Pinpoint the cell where the given text exists, returning its (x, y) midpoint coordinate. 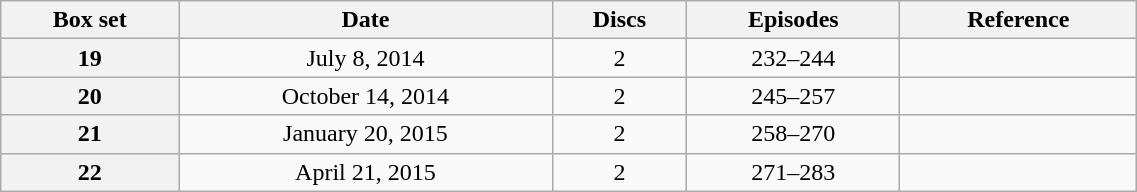
Discs (620, 20)
July 8, 2014 (366, 58)
258–270 (794, 134)
January 20, 2015 (366, 134)
271–283 (794, 172)
232–244 (794, 58)
Box set (90, 20)
April 21, 2015 (366, 172)
Episodes (794, 20)
Date (366, 20)
Reference (1018, 20)
20 (90, 96)
21 (90, 134)
19 (90, 58)
245–257 (794, 96)
22 (90, 172)
October 14, 2014 (366, 96)
